Find where the given text appears and provide that cell's center as [x, y] coordinate. 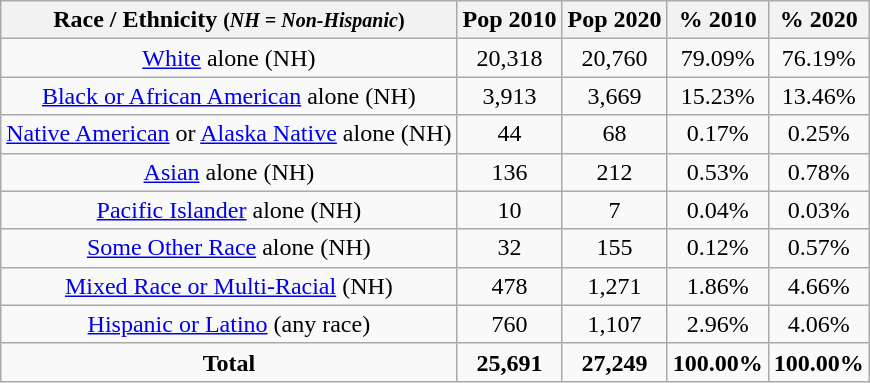
44 [510, 134]
20,760 [614, 58]
136 [510, 172]
Some Other Race alone (NH) [229, 248]
Mixed Race or Multi-Racial (NH) [229, 286]
4.06% [818, 324]
0.03% [818, 210]
1.86% [718, 286]
0.78% [818, 172]
Total [229, 362]
0.04% [718, 210]
0.12% [718, 248]
2.96% [718, 324]
Asian alone (NH) [229, 172]
13.46% [818, 96]
1,107 [614, 324]
3,669 [614, 96]
478 [510, 286]
760 [510, 324]
76.19% [818, 58]
15.23% [718, 96]
68 [614, 134]
27,249 [614, 362]
Black or African American alone (NH) [229, 96]
10 [510, 210]
White alone (NH) [229, 58]
155 [614, 248]
1,271 [614, 286]
Hispanic or Latino (any race) [229, 324]
% 2010 [718, 20]
0.57% [818, 248]
0.25% [818, 134]
% 2020 [818, 20]
Native American or Alaska Native alone (NH) [229, 134]
79.09% [718, 58]
Pacific Islander alone (NH) [229, 210]
212 [614, 172]
25,691 [510, 362]
0.17% [718, 134]
Pop 2020 [614, 20]
3,913 [510, 96]
4.66% [818, 286]
Race / Ethnicity (NH = Non-Hispanic) [229, 20]
7 [614, 210]
0.53% [718, 172]
32 [510, 248]
20,318 [510, 58]
Pop 2010 [510, 20]
